Return the [X, Y] coordinate for the center point of the cell that contains the specified text.  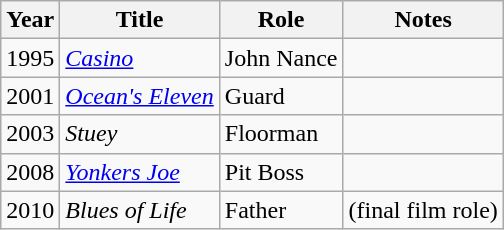
Blues of Life [140, 210]
2001 [30, 96]
Year [30, 20]
Role [281, 20]
Pit Boss [281, 172]
Ocean's Eleven [140, 96]
Title [140, 20]
Stuey [140, 134]
1995 [30, 58]
Father [281, 210]
2010 [30, 210]
2003 [30, 134]
Notes [423, 20]
2008 [30, 172]
(final film role) [423, 210]
Yonkers Joe [140, 172]
Casino [140, 58]
Guard [281, 96]
Floorman [281, 134]
John Nance [281, 58]
